From the cell containing the given text, extract its center point as [X, Y] coordinate. 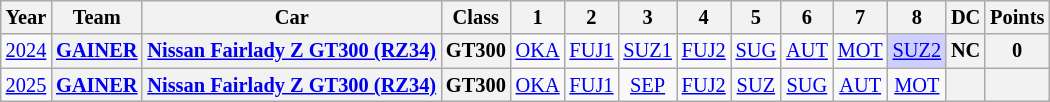
7 [860, 17]
2 [592, 17]
Year [26, 17]
2024 [26, 51]
SUZ [756, 85]
NC [966, 51]
2025 [26, 85]
Class [476, 17]
5 [756, 17]
SUZ2 [917, 51]
Team [96, 17]
8 [917, 17]
4 [704, 17]
DC [966, 17]
SEP [647, 85]
SUZ1 [647, 51]
Points [1017, 17]
1 [538, 17]
3 [647, 17]
6 [807, 17]
0 [1017, 51]
Car [292, 17]
